For the text-containing cell, return its midpoint in [x, y] coordinate format. 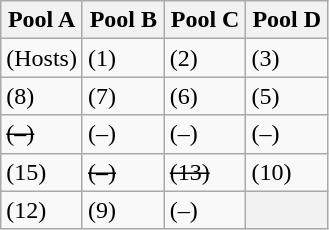
(9) [123, 210]
(7) [123, 96]
Pool C [205, 20]
(13) [205, 172]
(2) [205, 58]
(1) [123, 58]
(Hosts) [42, 58]
(10) [287, 172]
(8) [42, 96]
(3) [287, 58]
(6) [205, 96]
(15) [42, 172]
Pool A [42, 20]
Pool B [123, 20]
(5) [287, 96]
Pool D [287, 20]
(12) [42, 210]
